Extract the [X, Y] coordinate from the center of the cell holding the provided text.  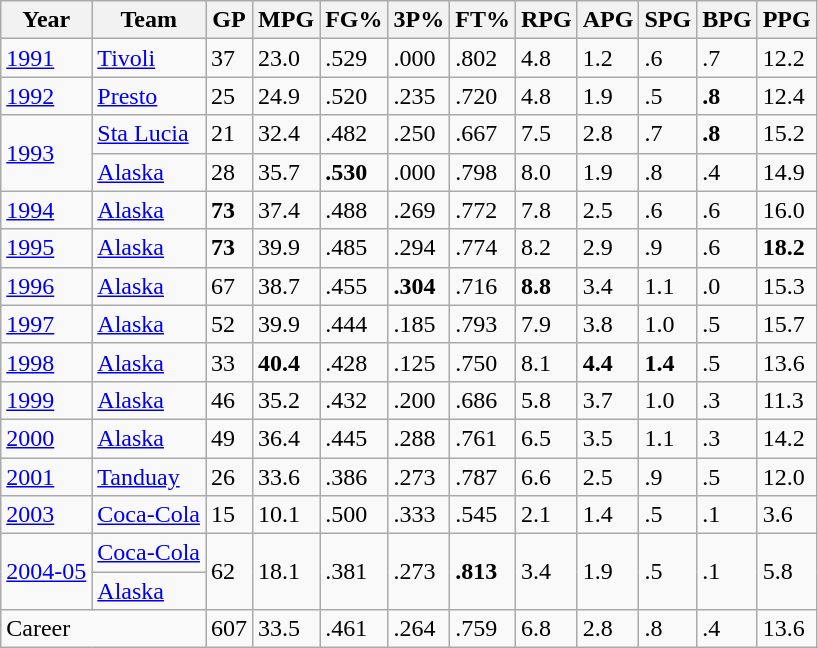
607 [230, 629]
1992 [46, 96]
.761 [483, 438]
4.4 [608, 362]
49 [230, 438]
11.3 [786, 400]
.444 [354, 324]
67 [230, 286]
2001 [46, 477]
.288 [419, 438]
.686 [483, 400]
PPG [786, 20]
.716 [483, 286]
15 [230, 515]
.461 [354, 629]
1993 [46, 153]
BPG [727, 20]
12.4 [786, 96]
FT% [483, 20]
14.2 [786, 438]
32.4 [286, 134]
24.9 [286, 96]
15.7 [786, 324]
35.7 [286, 172]
.455 [354, 286]
3.8 [608, 324]
40.4 [286, 362]
52 [230, 324]
.720 [483, 96]
.530 [354, 172]
1.2 [608, 58]
.294 [419, 248]
6.5 [546, 438]
16.0 [786, 210]
38.7 [286, 286]
35.2 [286, 400]
7.5 [546, 134]
SPG [668, 20]
8.8 [546, 286]
.0 [727, 286]
.787 [483, 477]
8.2 [546, 248]
1994 [46, 210]
APG [608, 20]
.813 [483, 572]
12.2 [786, 58]
33 [230, 362]
.798 [483, 172]
15.2 [786, 134]
28 [230, 172]
.432 [354, 400]
.250 [419, 134]
.774 [483, 248]
2003 [46, 515]
1991 [46, 58]
37.4 [286, 210]
.264 [419, 629]
.545 [483, 515]
.529 [354, 58]
.488 [354, 210]
Year [46, 20]
.381 [354, 572]
62 [230, 572]
.759 [483, 629]
6.6 [546, 477]
1998 [46, 362]
Presto [149, 96]
.185 [419, 324]
.200 [419, 400]
1995 [46, 248]
.304 [419, 286]
37 [230, 58]
21 [230, 134]
Team [149, 20]
.667 [483, 134]
1996 [46, 286]
1997 [46, 324]
.235 [419, 96]
33.5 [286, 629]
3.5 [608, 438]
7.9 [546, 324]
.125 [419, 362]
36.4 [286, 438]
25 [230, 96]
6.8 [546, 629]
3.7 [608, 400]
26 [230, 477]
.772 [483, 210]
3.6 [786, 515]
33.6 [286, 477]
10.1 [286, 515]
12.0 [786, 477]
2.1 [546, 515]
2.9 [608, 248]
.520 [354, 96]
RPG [546, 20]
Tanduay [149, 477]
8.0 [546, 172]
MPG [286, 20]
.802 [483, 58]
1999 [46, 400]
Sta Lucia [149, 134]
.269 [419, 210]
.793 [483, 324]
15.3 [786, 286]
Career [104, 629]
2000 [46, 438]
.500 [354, 515]
23.0 [286, 58]
18.1 [286, 572]
18.2 [786, 248]
14.9 [786, 172]
.485 [354, 248]
.750 [483, 362]
GP [230, 20]
8.1 [546, 362]
46 [230, 400]
7.8 [546, 210]
3P% [419, 20]
FG% [354, 20]
.445 [354, 438]
.428 [354, 362]
2004-05 [46, 572]
.482 [354, 134]
Tivoli [149, 58]
.333 [419, 515]
.386 [354, 477]
